Search for the cell housing the specified text and yield its (x, y) center coordinate. 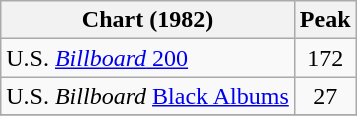
Chart (1982) (148, 20)
27 (325, 96)
172 (325, 58)
U.S. Billboard Black Albums (148, 96)
Peak (325, 20)
U.S. Billboard 200 (148, 58)
